Determine the (X, Y) coordinate at the center of the cell enclosing the given text.  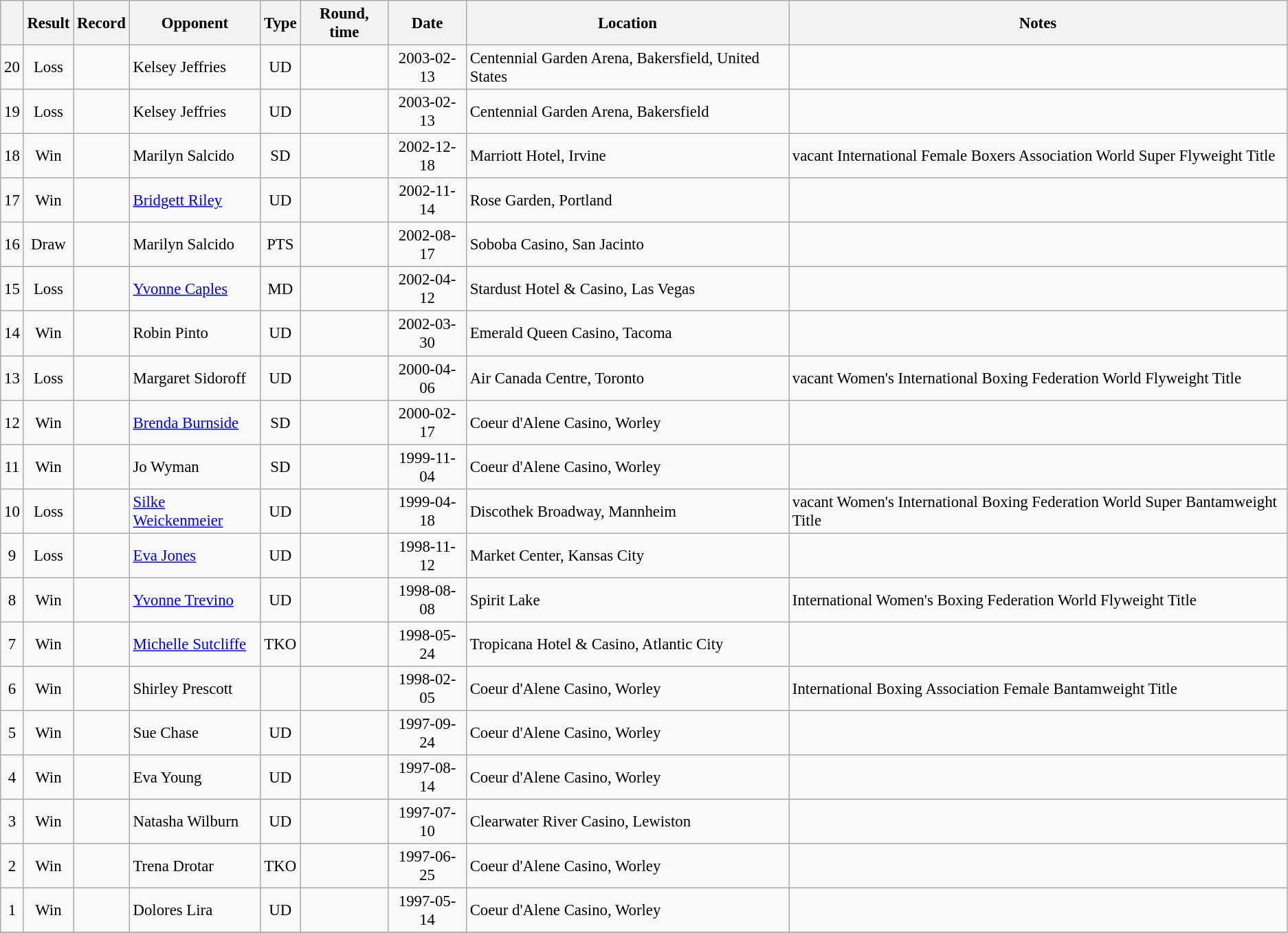
Yvonne Caples (195, 289)
14 (12, 334)
Marriott Hotel, Irvine (627, 157)
Type (280, 23)
Round, time (344, 23)
Opponent (195, 23)
Location (627, 23)
1997-09-24 (428, 732)
3 (12, 822)
Robin Pinto (195, 334)
8 (12, 600)
1998-05-24 (428, 644)
Notes (1038, 23)
1997-07-10 (428, 822)
Natasha Wilburn (195, 822)
1997-05-14 (428, 911)
vacant Women's International Boxing Federation World Flyweight Title (1038, 378)
Discothek Broadway, Mannheim (627, 511)
Date (428, 23)
Spirit Lake (627, 600)
Sue Chase (195, 732)
1999-04-18 (428, 511)
Eva Jones (195, 555)
2000-04-06 (428, 378)
1998-08-08 (428, 600)
1998-02-05 (428, 688)
1999-11-04 (428, 467)
17 (12, 201)
Stardust Hotel & Casino, Las Vegas (627, 289)
10 (12, 511)
Record (102, 23)
1997-08-14 (428, 778)
vacant Women's International Boxing Federation World Super Bantamweight Title (1038, 511)
vacant International Female Boxers Association World Super Flyweight Title (1038, 157)
Draw (48, 245)
7 (12, 644)
Clearwater River Casino, Lewiston (627, 822)
1 (12, 911)
5 (12, 732)
13 (12, 378)
PTS (280, 245)
Soboba Casino, San Jacinto (627, 245)
Brenda Burnside (195, 422)
International Boxing Association Female Bantamweight Title (1038, 688)
18 (12, 157)
2002-11-14 (428, 201)
Centennial Garden Arena, Bakersfield (627, 111)
1998-11-12 (428, 555)
International Women's Boxing Federation World Flyweight Title (1038, 600)
16 (12, 245)
2000-02-17 (428, 422)
2002-12-18 (428, 157)
2002-08-17 (428, 245)
4 (12, 778)
Emerald Queen Casino, Tacoma (627, 334)
12 (12, 422)
Eva Young (195, 778)
Bridgett Riley (195, 201)
11 (12, 467)
Market Center, Kansas City (627, 555)
2002-04-12 (428, 289)
Trena Drotar (195, 866)
9 (12, 555)
Tropicana Hotel & Casino, Atlantic City (627, 644)
Jo Wyman (195, 467)
Centennial Garden Arena, Bakersfield, United States (627, 67)
Dolores Lira (195, 911)
Air Canada Centre, Toronto (627, 378)
Margaret Sidoroff (195, 378)
Shirley Prescott (195, 688)
MD (280, 289)
19 (12, 111)
Michelle Sutcliffe (195, 644)
Result (48, 23)
6 (12, 688)
15 (12, 289)
2002-03-30 (428, 334)
20 (12, 67)
1997-06-25 (428, 866)
Rose Garden, Portland (627, 201)
Yvonne Trevino (195, 600)
Silke Weickenmeier (195, 511)
2 (12, 866)
